Find where the given text appears and provide that cell's center as (x, y) coordinate. 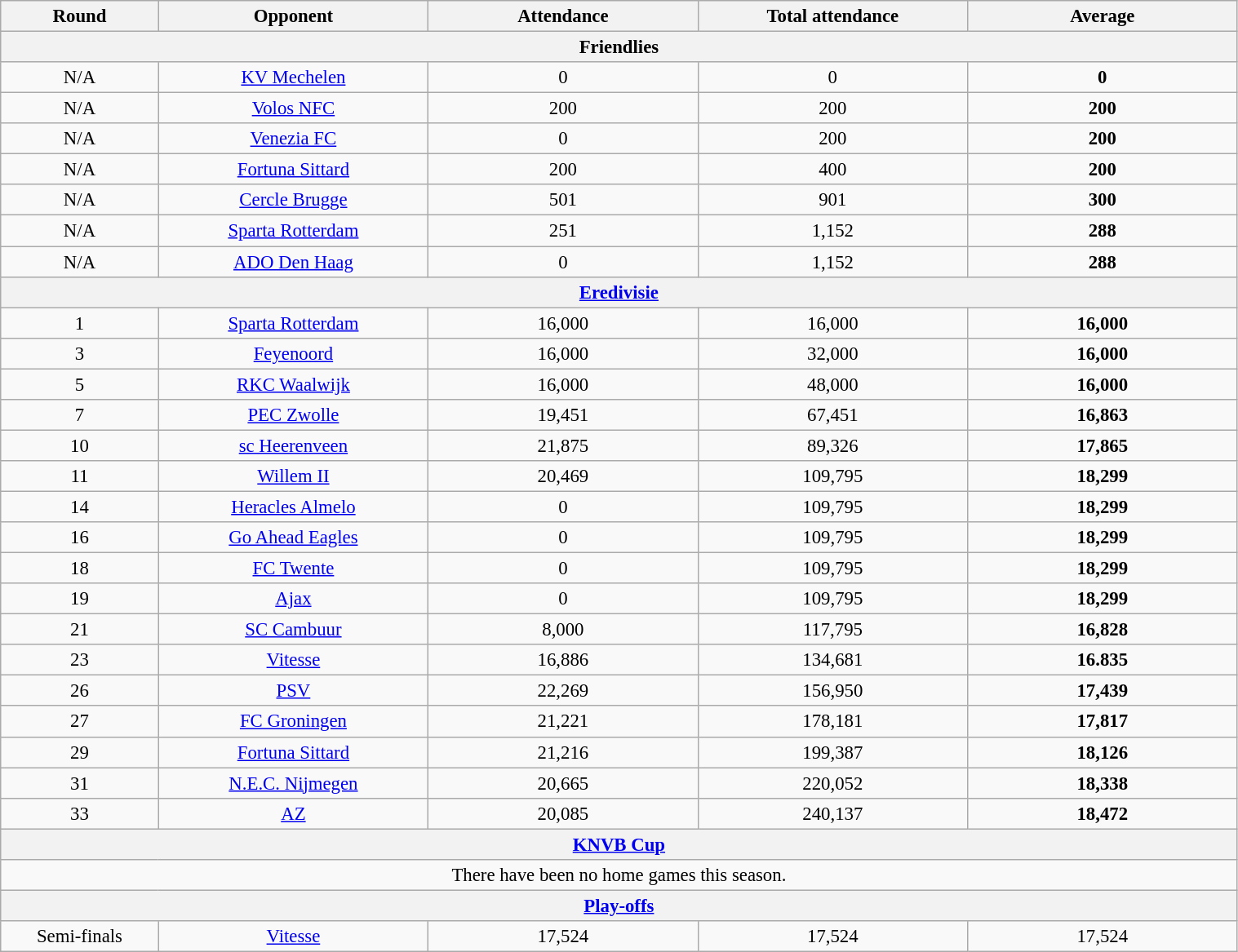
300 (1103, 200)
17,817 (1103, 722)
400 (832, 170)
Semi-finals (80, 937)
27 (80, 722)
10 (80, 445)
N.E.C. Nijmegen (293, 783)
Play-offs (619, 906)
Total attendance (832, 16)
Eredivisie (619, 292)
AZ (293, 813)
32,000 (832, 353)
PEC Zwolle (293, 415)
Opponent (293, 16)
There have been no home games this season. (619, 875)
Venezia FC (293, 139)
501 (563, 200)
33 (80, 813)
18 (80, 569)
SC Cambuur (293, 630)
Average (1103, 16)
Feyenoord (293, 353)
RKC Waalwijk (293, 384)
Go Ahead Eagles (293, 538)
14 (80, 507)
20,665 (563, 783)
21,221 (563, 722)
1 (80, 323)
Round (80, 16)
178,181 (832, 722)
20,469 (563, 476)
19 (80, 599)
Cercle Brugge (293, 200)
Heracles Almelo (293, 507)
KNVB Cup (619, 844)
89,326 (832, 445)
21,875 (563, 445)
17,865 (1103, 445)
Willem II (293, 476)
5 (80, 384)
16 (80, 538)
31 (80, 783)
7 (80, 415)
134,681 (832, 660)
KV Mechelen (293, 77)
26 (80, 691)
48,000 (832, 384)
18,472 (1103, 813)
20,085 (563, 813)
sc Heerenveen (293, 445)
ADO Den Haag (293, 262)
220,052 (832, 783)
Ajax (293, 599)
16,828 (1103, 630)
67,451 (832, 415)
240,137 (832, 813)
17,439 (1103, 691)
251 (563, 231)
Volos NFC (293, 108)
21 (80, 630)
19,451 (563, 415)
11 (80, 476)
16.835 (1103, 660)
199,387 (832, 752)
901 (832, 200)
22,269 (563, 691)
3 (80, 353)
18,338 (1103, 783)
29 (80, 752)
18,126 (1103, 752)
16,886 (563, 660)
8,000 (563, 630)
Friendlies (619, 47)
21,216 (563, 752)
FC Twente (293, 569)
156,950 (832, 691)
117,795 (832, 630)
16,863 (1103, 415)
PSV (293, 691)
FC Groningen (293, 722)
23 (80, 660)
Attendance (563, 16)
